Capture the cell that displays the provided text and extract its [x, y] central coordinate. 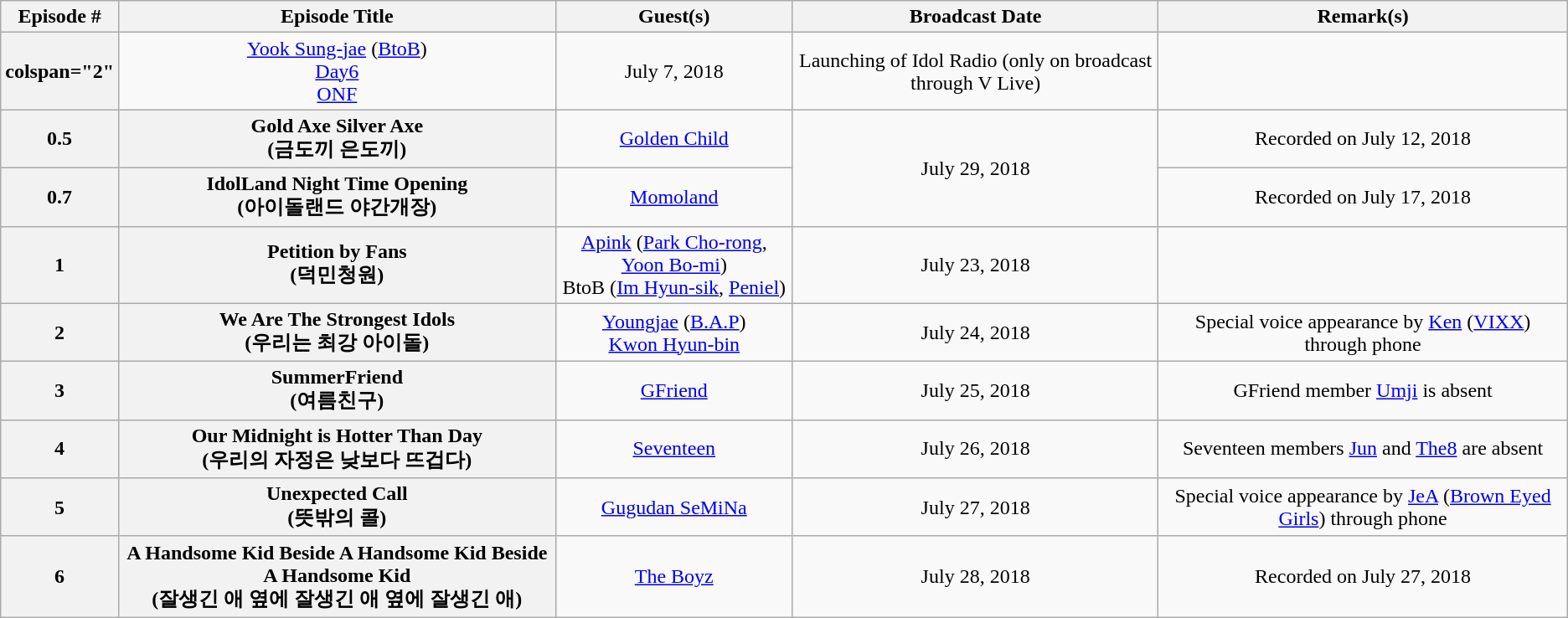
Seventeen members Jun and The8 are absent [1363, 449]
Episode Title [337, 17]
4 [60, 449]
Petition by Fans(덕민청원) [337, 265]
Remark(s) [1363, 17]
July 28, 2018 [975, 576]
Special voice appearance by Ken (VIXX) through phone [1363, 332]
GFriend [673, 391]
Recorded on July 27, 2018 [1363, 576]
3 [60, 391]
Golden Child [673, 139]
Gugudan SeMiNa [673, 507]
Apink (Park Cho-rong, Yoon Bo-mi)BtoB (Im Hyun-sik, Peniel) [673, 265]
Recorded on July 17, 2018 [1363, 197]
Our Midnight is Hotter Than Day(우리의 자정은 낮보다 뜨겁다) [337, 449]
GFriend member Umji is absent [1363, 391]
July 27, 2018 [975, 507]
Seventeen [673, 449]
Recorded on July 12, 2018 [1363, 139]
1 [60, 265]
A Handsome Kid Beside A Handsome Kid Beside A Handsome Kid(잘생긴 애 옆에 잘생긴 애 옆에 잘생긴 애) [337, 576]
July 29, 2018 [975, 167]
Momoland [673, 197]
IdolLand Night Time Opening (아이돌랜드 야간개장) [337, 197]
2 [60, 332]
Launching of Idol Radio (only on broadcast through V Live) [975, 71]
SummerFriend(여름친구) [337, 391]
0.5 [60, 139]
July 7, 2018 [673, 71]
We Are The Strongest Idols(우리는 최강 아이돌) [337, 332]
Guest(s) [673, 17]
Gold Axe Silver Axe(금도끼 은도끼) [337, 139]
colspan="2" [60, 71]
Broadcast Date [975, 17]
Youngjae (B.A.P)Kwon Hyun-bin [673, 332]
Yook Sung-jae (BtoB)Day6ONF [337, 71]
July 25, 2018 [975, 391]
July 24, 2018 [975, 332]
The Boyz [673, 576]
0.7 [60, 197]
5 [60, 507]
Unexpected Call(뜻밖의 콜) [337, 507]
July 23, 2018 [975, 265]
Special voice appearance by JeA (Brown Eyed Girls) through phone [1363, 507]
July 26, 2018 [975, 449]
6 [60, 576]
Episode # [60, 17]
